Search for the cell housing the specified text and yield its [X, Y] center coordinate. 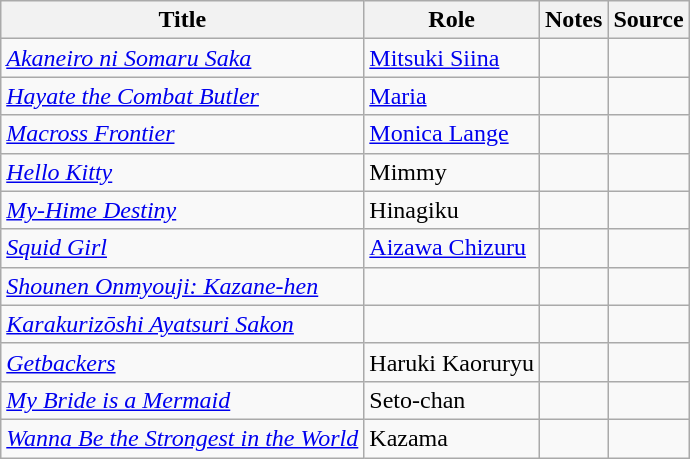
Squid Girl [182, 248]
Akaneiro ni Somaru Saka [182, 58]
Hello Kitty [182, 172]
Aizawa Chizuru [452, 248]
Hayate the Combat Butler [182, 96]
Macross Frontier [182, 134]
My Bride is a Mermaid [182, 400]
Source [648, 20]
Karakurizōshi Ayatsuri Sakon [182, 324]
My-Hime Destiny [182, 210]
Title [182, 20]
Wanna Be the Strongest in the World [182, 438]
Monica Lange [452, 134]
Maria [452, 96]
Notes [573, 20]
Seto-chan [452, 400]
Hinagiku [452, 210]
Kazama [452, 438]
Role [452, 20]
Shounen Onmyouji: Kazane-hen [182, 286]
Mitsuki Siina [452, 58]
Haruki Kaoruryu [452, 362]
Mimmy [452, 172]
Getbackers [182, 362]
